For the text-containing cell, return its midpoint in [x, y] coordinate format. 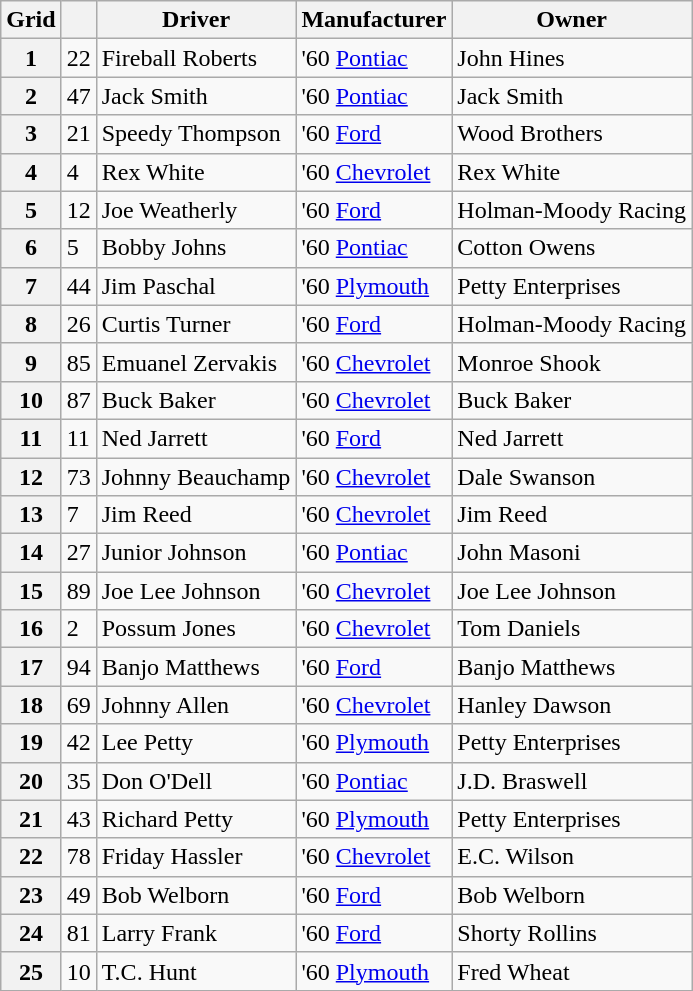
25 [31, 971]
18 [31, 705]
26 [78, 324]
20 [31, 781]
44 [78, 286]
Curtis Turner [196, 324]
35 [78, 781]
27 [78, 553]
Shorty Rollins [572, 933]
24 [31, 933]
Fireball Roberts [196, 58]
Manufacturer [374, 20]
49 [78, 895]
78 [78, 857]
T.C. Hunt [196, 971]
Owner [572, 20]
43 [78, 819]
17 [31, 667]
69 [78, 705]
Monroe Shook [572, 362]
Wood Brothers [572, 134]
Speedy Thompson [196, 134]
Don O'Dell [196, 781]
Johnny Allen [196, 705]
16 [31, 629]
81 [78, 933]
73 [78, 477]
14 [31, 553]
Driver [196, 20]
42 [78, 743]
Dale Swanson [572, 477]
94 [78, 667]
15 [31, 591]
8 [31, 324]
Friday Hassler [196, 857]
E.C. Wilson [572, 857]
Possum Jones [196, 629]
47 [78, 96]
Grid [31, 20]
Junior Johnson [196, 553]
Richard Petty [196, 819]
Joe Weatherly [196, 210]
1 [31, 58]
13 [31, 515]
89 [78, 591]
Bobby Johns [196, 248]
87 [78, 400]
Emuanel Zervakis [196, 362]
John Masoni [572, 553]
Cotton Owens [572, 248]
Johnny Beauchamp [196, 477]
Lee Petty [196, 743]
23 [31, 895]
J.D. Braswell [572, 781]
Fred Wheat [572, 971]
Tom Daniels [572, 629]
Jim Paschal [196, 286]
6 [31, 248]
9 [31, 362]
3 [31, 134]
Larry Frank [196, 933]
85 [78, 362]
John Hines [572, 58]
Hanley Dawson [572, 705]
19 [31, 743]
